Scan for the cell matching the given text and deliver its [x, y] coordinate at center. 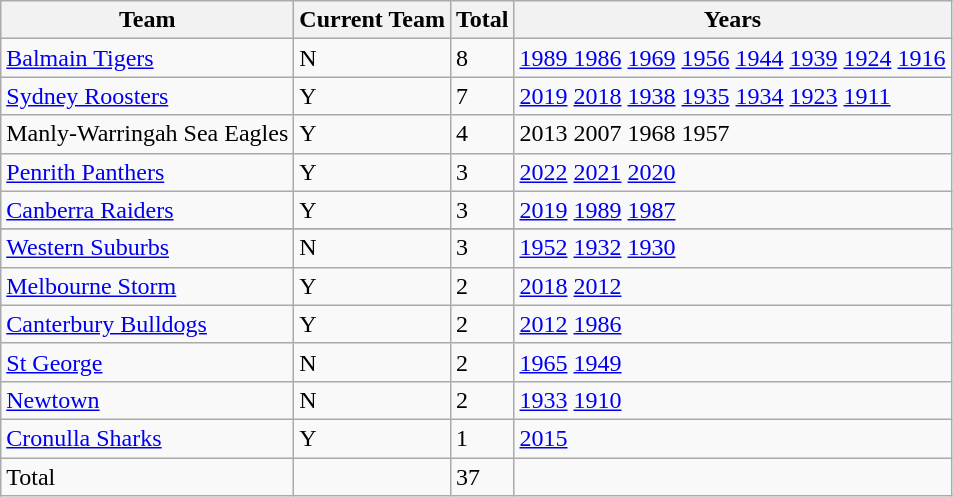
2018 2012 [732, 286]
8 [482, 58]
37 [482, 477]
Canberra Raiders [148, 210]
1952 1932 1930 [732, 248]
Current Team [372, 20]
2013 2007 1968 1957 [732, 134]
2012 1986 [732, 324]
1933 1910 [732, 400]
1989 1986 1969 1956 1944 1939 1924 1916 [732, 58]
Cronulla Sharks [148, 438]
Team [148, 20]
Penrith Panthers [148, 172]
1 [482, 438]
2019 1989 1987 [732, 210]
Manly-Warringah Sea Eagles [148, 134]
Melbourne Storm [148, 286]
Years [732, 20]
Western Suburbs [148, 248]
Balmain Tigers [148, 58]
2022 2021 2020 [732, 172]
Sydney Roosters [148, 96]
Canterbury Bulldogs [148, 324]
Newtown [148, 400]
7 [482, 96]
1965 1949 [732, 362]
2015 [732, 438]
2019 2018 1938 1935 1934 1923 1911 [732, 96]
4 [482, 134]
St George [148, 362]
